Locate the cell with the specified text and output its (X, Y) center coordinate. 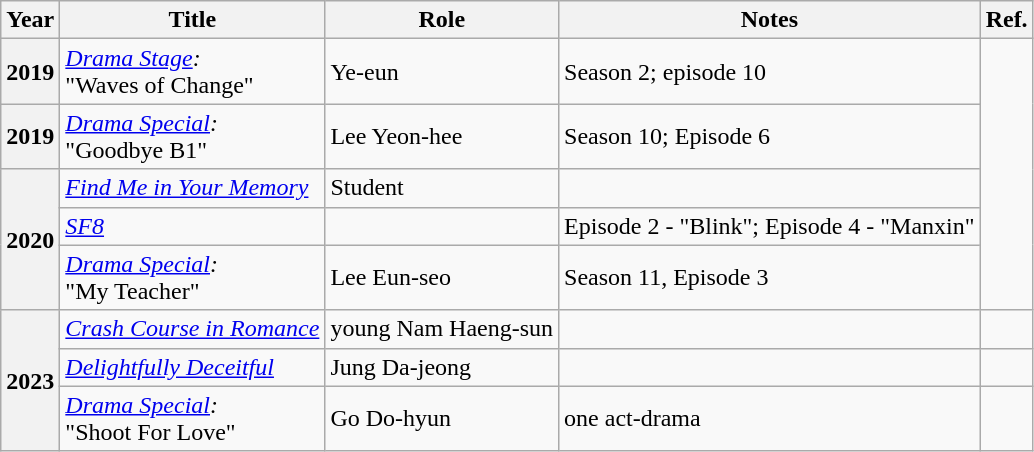
Drama Special:"Goodbye B1" (192, 136)
Go Do-hyun (442, 418)
Crash Course in Romance (192, 329)
Role (442, 20)
2020 (30, 240)
Year (30, 20)
young Nam Haeng-sun (442, 329)
Notes (770, 20)
Title (192, 20)
Find Me in Your Memory (192, 188)
2023 (30, 380)
Season 10; Episode 6 (770, 136)
Ye-eun (442, 72)
Delightfully Deceitful (192, 367)
Lee Eun-seo (442, 278)
Student (442, 188)
Season 2; episode 10 (770, 72)
one act-drama (770, 418)
Season 11, Episode 3 (770, 278)
Lee Yeon-hee (442, 136)
Ref. (1006, 20)
Drama Stage:"Waves of Change" (192, 72)
Episode 2 - "Blink"; Episode 4 - "Manxin" (770, 226)
Drama Special:"Shoot For Love" (192, 418)
Drama Special:"My Teacher" (192, 278)
SF8 (192, 226)
Jung Da-jeong (442, 367)
